Find where the given text appears and provide that cell's center as (x, y) coordinate. 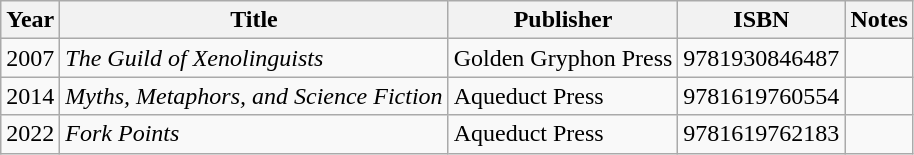
9781619760554 (762, 96)
Myths, Metaphors, and Science Fiction (254, 96)
9781619762183 (762, 134)
Publisher (563, 20)
Notes (879, 20)
9781930846487 (762, 58)
2007 (30, 58)
Golden Gryphon Press (563, 58)
ISBN (762, 20)
2022 (30, 134)
Title (254, 20)
Fork Points (254, 134)
Year (30, 20)
2014 (30, 96)
The Guild of Xenolinguists (254, 58)
